Return [X, Y] of the center of cell containing provided text 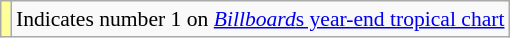
Indicates number 1 on Billboards year-end tropical chart [260, 19]
